Return the [x, y] coordinate for the center point of the cell that contains the specified text.  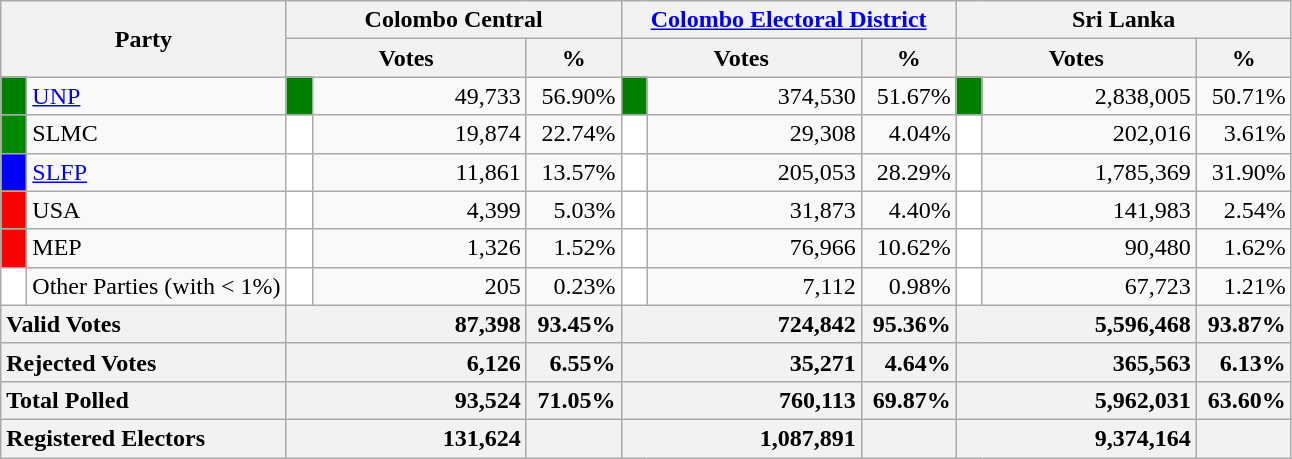
11,861 [419, 172]
71.05% [574, 400]
50.71% [1244, 96]
374,530 [754, 96]
31,873 [754, 210]
141,983 [1089, 210]
49,733 [419, 96]
56.90% [574, 96]
USA [156, 210]
13.57% [574, 172]
Valid Votes [144, 324]
1.52% [574, 248]
35,271 [741, 362]
SLMC [156, 134]
Party [144, 39]
67,723 [1089, 286]
131,624 [406, 438]
4.04% [908, 134]
28.29% [908, 172]
1,087,891 [741, 438]
1.62% [1244, 248]
9,374,164 [1076, 438]
22.74% [574, 134]
5,596,468 [1076, 324]
Total Polled [144, 400]
95.36% [908, 324]
202,016 [1089, 134]
Colombo Central [454, 20]
4.40% [908, 210]
Rejected Votes [144, 362]
205 [419, 286]
2,838,005 [1089, 96]
UNP [156, 96]
SLFP [156, 172]
Colombo Electoral District [788, 20]
0.98% [908, 286]
51.67% [908, 96]
93.87% [1244, 324]
Registered Electors [144, 438]
6,126 [406, 362]
1,785,369 [1089, 172]
724,842 [741, 324]
2.54% [1244, 210]
29,308 [754, 134]
MEP [156, 248]
19,874 [419, 134]
7,112 [754, 286]
Sri Lanka [1124, 20]
0.23% [574, 286]
5.03% [574, 210]
Other Parties (with < 1%) [156, 286]
1.21% [1244, 286]
365,563 [1076, 362]
4,399 [419, 210]
760,113 [741, 400]
4.64% [908, 362]
93,524 [406, 400]
76,966 [754, 248]
3.61% [1244, 134]
90,480 [1089, 248]
10.62% [908, 248]
87,398 [406, 324]
69.87% [908, 400]
205,053 [754, 172]
6.13% [1244, 362]
31.90% [1244, 172]
93.45% [574, 324]
63.60% [1244, 400]
5,962,031 [1076, 400]
6.55% [574, 362]
1,326 [419, 248]
